Return the [X, Y] coordinate for the center point of the cell that contains the specified text.  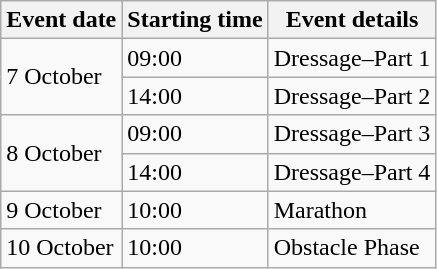
Obstacle Phase [352, 248]
Dressage–Part 1 [352, 58]
7 October [62, 77]
Event date [62, 20]
9 October [62, 210]
8 October [62, 153]
Starting time [195, 20]
Marathon [352, 210]
Dressage–Part 4 [352, 172]
Event details [352, 20]
Dressage–Part 2 [352, 96]
10 October [62, 248]
Dressage–Part 3 [352, 134]
